Locate the cell with the specified text and output its (x, y) center coordinate. 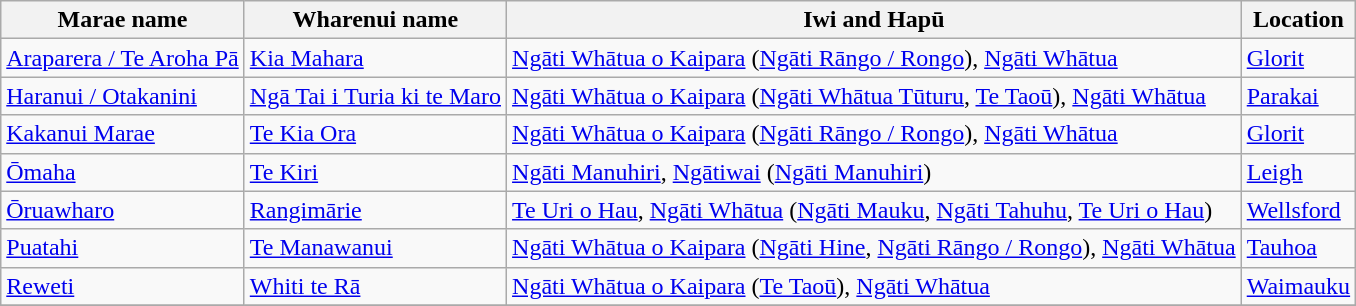
Location (1298, 20)
Araparera / Te Aroha Pā (123, 58)
Ōruawharo (123, 210)
Rangimārie (375, 210)
Reweti (123, 286)
Ngāti Whātua o Kaipara (Ngāti Hine, Ngāti Rāngo / Rongo), Ngāti Whātua (874, 248)
Kia Mahara (375, 58)
Ngāti Whātua o Kaipara (Te Taoū), Ngāti Whātua (874, 286)
Ngāti Manuhiri, Ngātiwai (Ngāti Manuhiri) (874, 172)
Ngā Tai i Turia ki te Maro (375, 96)
Leigh (1298, 172)
Wharenui name (375, 20)
Kakanui Marae (123, 134)
Waimauku (1298, 286)
Parakai (1298, 96)
Te Kia Ora (375, 134)
Ōmaha (123, 172)
Haranui / Otakanini (123, 96)
Iwi and Hapū (874, 20)
Whiti te Rā (375, 286)
Tauhoa (1298, 248)
Puatahi (123, 248)
Wellsford (1298, 210)
Te Uri o Hau, Ngāti Whātua (Ngāti Mauku, Ngāti Tahuhu, Te Uri o Hau) (874, 210)
Ngāti Whātua o Kaipara (Ngāti Whātua Tūturu, Te Taoū), Ngāti Whātua (874, 96)
Te Kiri (375, 172)
Marae name (123, 20)
Te Manawanui (375, 248)
